Extract the (X, Y) coordinate from the center of the cell holding the provided text.  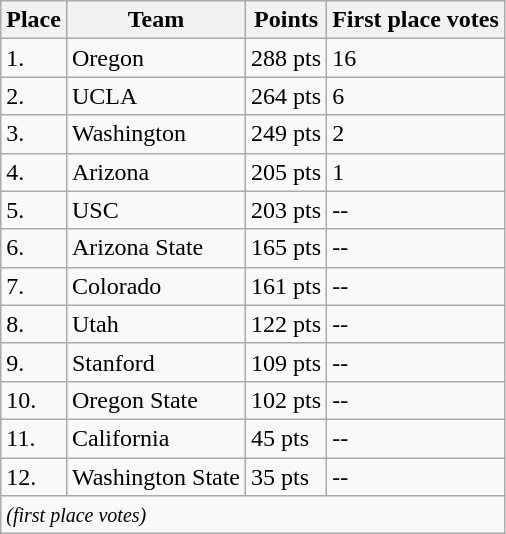
205 pts (286, 172)
6 (416, 96)
Arizona State (156, 248)
1 (416, 172)
Colorado (156, 286)
12. (34, 477)
35 pts (286, 477)
249 pts (286, 134)
288 pts (286, 58)
Washington State (156, 477)
122 pts (286, 324)
4. (34, 172)
264 pts (286, 96)
California (156, 438)
10. (34, 400)
165 pts (286, 248)
8. (34, 324)
USC (156, 210)
109 pts (286, 362)
45 pts (286, 438)
203 pts (286, 210)
Arizona (156, 172)
102 pts (286, 400)
1. (34, 58)
Team (156, 20)
Place (34, 20)
2 (416, 134)
UCLA (156, 96)
Stanford (156, 362)
9. (34, 362)
2. (34, 96)
16 (416, 58)
11. (34, 438)
Oregon (156, 58)
Washington (156, 134)
First place votes (416, 20)
7. (34, 286)
Utah (156, 324)
3. (34, 134)
Points (286, 20)
5. (34, 210)
Oregon State (156, 400)
(first place votes) (253, 515)
161 pts (286, 286)
6. (34, 248)
